Provide the (X, Y) coordinate of the cell's center where the given text is located.  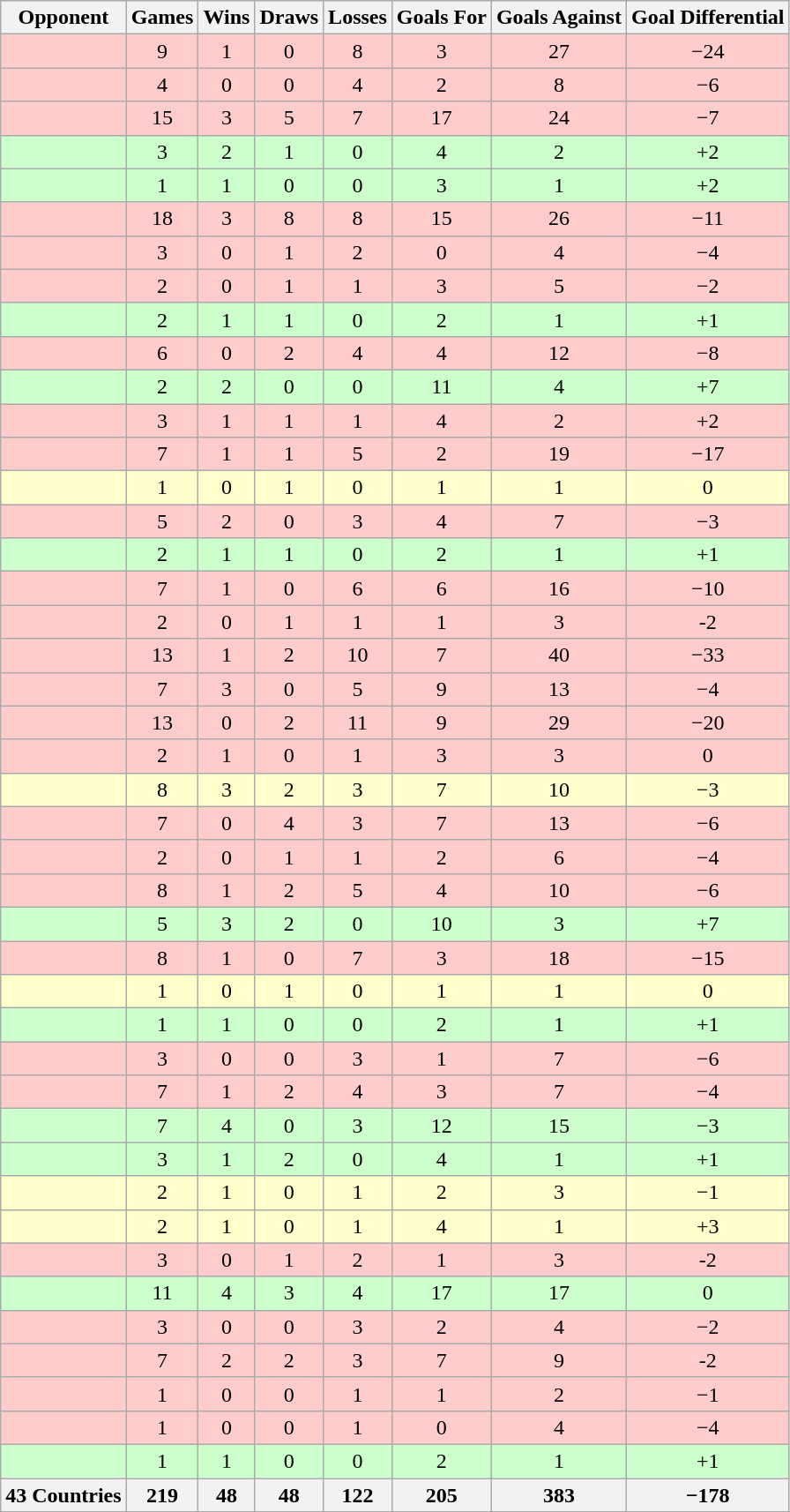
Wins (227, 18)
−33 (707, 655)
−178 (707, 1495)
Losses (358, 18)
Goal Differential (707, 18)
Draws (289, 18)
−17 (707, 454)
40 (559, 655)
−8 (707, 353)
−10 (707, 588)
27 (559, 51)
Goals For (441, 18)
29 (559, 722)
219 (162, 1495)
+3 (707, 1226)
383 (559, 1495)
43 Countries (63, 1495)
−24 (707, 51)
−20 (707, 722)
16 (559, 588)
19 (559, 454)
122 (358, 1495)
−15 (707, 957)
Opponent (63, 18)
26 (559, 219)
Goals Against (559, 18)
24 (559, 118)
Games (162, 18)
−11 (707, 219)
205 (441, 1495)
−7 (707, 118)
